Output the (X, Y) coordinate of the center of the cell containing the given text.  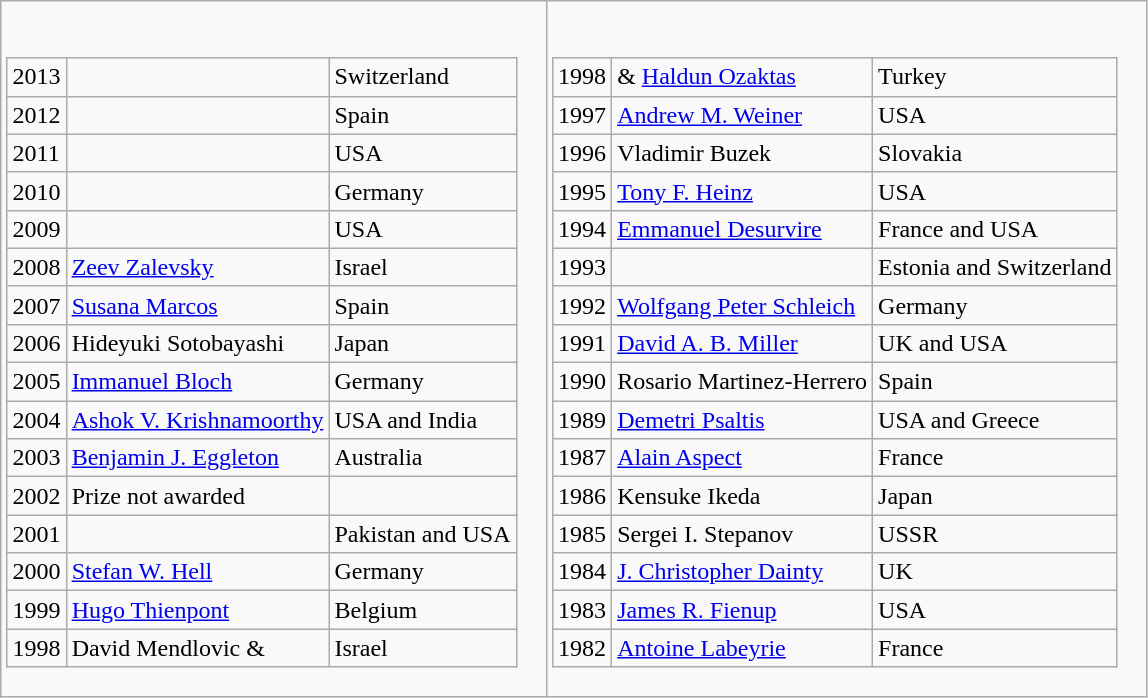
Alain Aspect (742, 458)
Turkey (995, 77)
Slovakia (995, 153)
Demetri Psaltis (742, 420)
USSR (995, 534)
2005 (36, 382)
1987 (582, 458)
1996 (582, 153)
1989 (582, 420)
Prize not awarded (198, 496)
Antoine Labeyrie (742, 648)
Rosario Martinez-Herrero (742, 382)
J. Christopher Dainty (742, 572)
Estonia and Switzerland (995, 267)
1982 (582, 648)
1986 (582, 496)
David A. B. Miller (742, 343)
France and USA (995, 229)
Kensuke Ikeda (742, 496)
2007 (36, 305)
2012 (36, 115)
2000 (36, 572)
Ashok V. Krishnamoorthy (198, 420)
1983 (582, 610)
Susana Marcos (198, 305)
Hugo Thienpont (198, 610)
Zeev Zalevsky (198, 267)
2001 (36, 534)
Sergei I. Stepanov (742, 534)
Immanuel Bloch (198, 382)
1991 (582, 343)
2008 (36, 267)
Australia (422, 458)
2004 (36, 420)
David Mendlovic & (198, 648)
UK (995, 572)
1997 (582, 115)
1995 (582, 191)
USA and Greece (995, 420)
USA and India (422, 420)
Tony F. Heinz (742, 191)
1999 (36, 610)
Stefan W. Hell (198, 572)
1990 (582, 382)
Belgium (422, 610)
2003 (36, 458)
1994 (582, 229)
Hideyuki Sotobayashi (198, 343)
2011 (36, 153)
2013 (36, 77)
1984 (582, 572)
2002 (36, 496)
Emmanuel Desurvire (742, 229)
2006 (36, 343)
Benjamin J. Eggleton (198, 458)
Switzerland (422, 77)
Vladimir Buzek (742, 153)
2010 (36, 191)
Pakistan and USA (422, 534)
& Haldun Ozaktas (742, 77)
1985 (582, 534)
Andrew M. Weiner (742, 115)
2009 (36, 229)
1992 (582, 305)
UK and USA (995, 343)
Wolfgang Peter Schleich (742, 305)
1993 (582, 267)
James R. Fienup (742, 610)
